Extract the (X, Y) coordinate from the center of the cell holding the provided text.  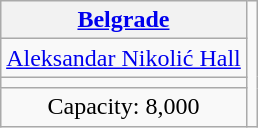
Belgrade (124, 20)
Capacity: 8,000 (124, 107)
Aleksandar Nikolić Hall (124, 58)
